Find where the given text appears and provide that cell's center as [X, Y] coordinate. 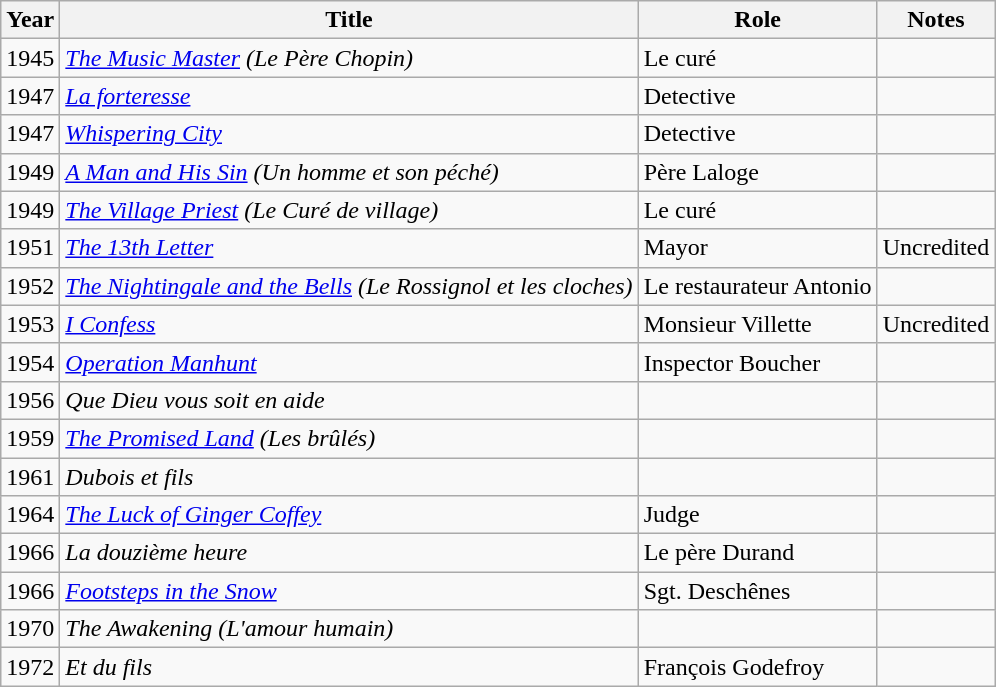
1953 [30, 324]
1964 [30, 515]
La douzième heure [349, 553]
Inspector Boucher [758, 362]
Monsieur Villette [758, 324]
The 13th Letter [349, 248]
1954 [30, 362]
Title [349, 20]
François Godefroy [758, 667]
1945 [30, 58]
Sgt. Deschênes [758, 591]
The Awakening (L'amour humain) [349, 629]
Footsteps in the Snow [349, 591]
The Music Master (Le Père Chopin) [349, 58]
1956 [30, 400]
The Nightingale and the Bells (Le Rossignol et les cloches) [349, 286]
Whispering City [349, 134]
La forteresse [349, 96]
Père Laloge [758, 172]
Le restaurateur Antonio [758, 286]
Dubois et fils [349, 477]
Role [758, 20]
The Luck of Ginger Coffey [349, 515]
1952 [30, 286]
A Man and His Sin (Un homme et son péché) [349, 172]
1959 [30, 438]
Le père Durand [758, 553]
Notes [936, 20]
1970 [30, 629]
Mayor [758, 248]
1972 [30, 667]
Que Dieu vous soit en aide [349, 400]
I Confess [349, 324]
Operation Manhunt [349, 362]
1961 [30, 477]
Judge [758, 515]
Et du fils [349, 667]
1951 [30, 248]
Year [30, 20]
The Promised Land (Les brûlés) [349, 438]
The Village Priest (Le Curé de village) [349, 210]
